Search for the cell housing the specified text and yield its [X, Y] center coordinate. 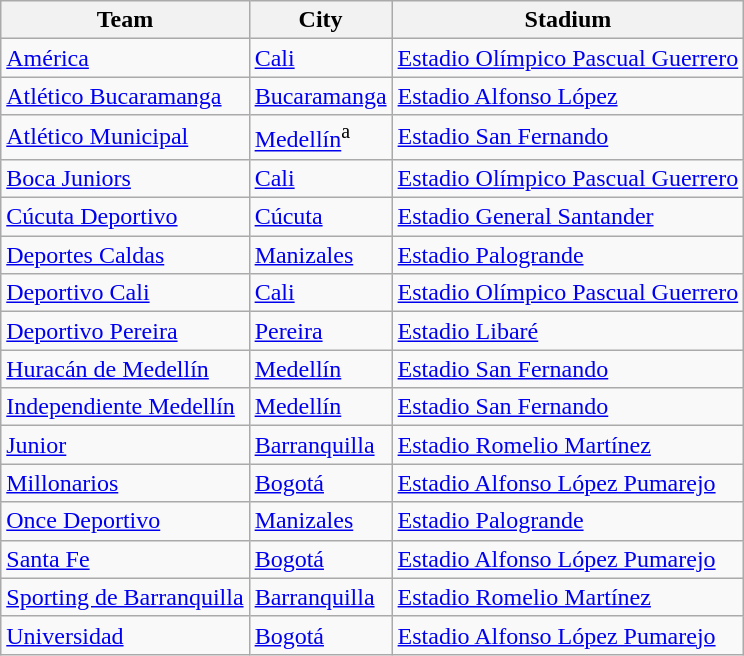
Boca Juniors [125, 178]
Atlético Municipal [125, 138]
Independiente Medellín [125, 407]
Atlético Bucaramanga [125, 96]
Deportivo Cali [125, 293]
Once Deportivo [125, 521]
Santa Fe [125, 559]
Huracán de Medellín [125, 369]
Cúcuta [320, 217]
City [320, 20]
Medellína [320, 138]
Deportivo Pereira [125, 331]
Universidad [125, 635]
Junior [125, 445]
Estadio Alfonso López [568, 96]
Millonarios [125, 483]
Bucaramanga [320, 96]
América [125, 58]
Estadio Libaré [568, 331]
Pereira [320, 331]
Cúcuta Deportivo [125, 217]
Sporting de Barranquilla [125, 597]
Estadio General Santander [568, 217]
Team [125, 20]
Deportes Caldas [125, 255]
Stadium [568, 20]
